Identify which cell holds the provided text, then report its [X, Y] central coordinate. 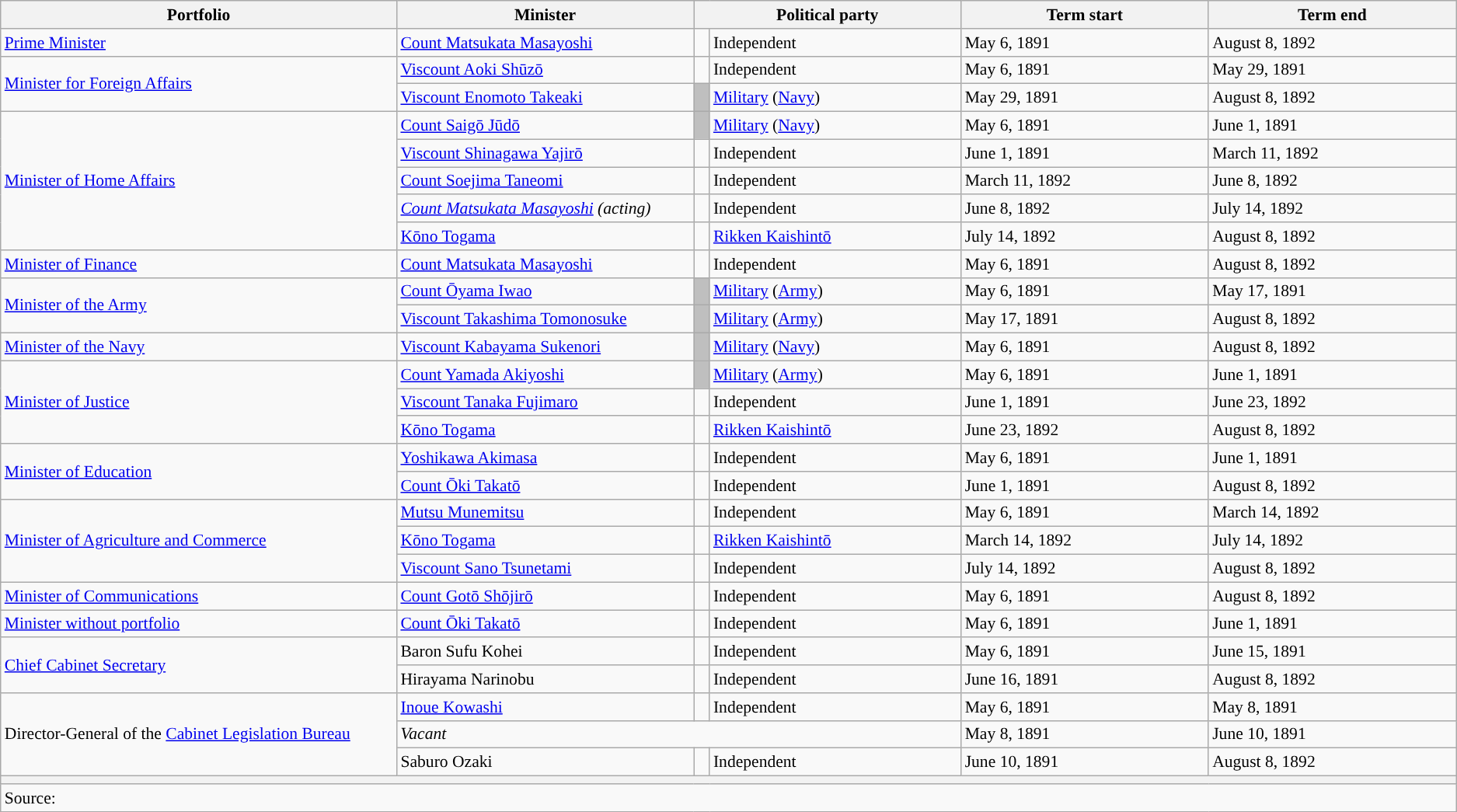
Baron Sufu Kohei [545, 652]
Source: [729, 798]
Minister without portfolio [199, 624]
Viscount Shinagawa Yajirō [545, 153]
Term end [1332, 15]
Count Yamada Akiyoshi [545, 375]
Minister of Home Affairs [199, 181]
Chief Cabinet Secretary [199, 665]
Viscount Takashima Tomonosuke [545, 319]
Minister of the Navy [199, 347]
Yoshikawa Akimasa [545, 458]
Political party [828, 15]
Count Soejima Taneomi [545, 181]
June 16, 1891 [1085, 679]
Viscount Enomoto Takeaki [545, 98]
Count Ōyama Iwao [545, 291]
Viscount Kabayama Sukenori [545, 347]
Minister for Foreign Affairs [199, 84]
Hirayama Narinobu [545, 679]
Viscount Aoki Shūzō [545, 70]
Minister of Justice [199, 403]
Count Matsukata Masayoshi (acting) [545, 209]
Prime Minister [199, 43]
Minister of Education [199, 471]
Minister of Finance [199, 264]
Inoue Kowashi [545, 707]
Portfolio [199, 15]
Count Gotō Shōjirō [545, 596]
Viscount Sano Tsunetami [545, 569]
Minister of the Army [199, 305]
Minister of Agriculture and Commerce [199, 541]
Viscount Tanaka Fujimaro [545, 403]
June 15, 1891 [1332, 652]
Director-General of the Cabinet Legislation Bureau [199, 735]
Mutsu Munemitsu [545, 513]
Minister [545, 15]
Count Saigō Jūdō [545, 126]
Vacant [678, 734]
Saburo Ozaki [545, 762]
Term start [1085, 15]
Minister of Communications [199, 596]
